Return (x, y) of the center of cell containing provided text 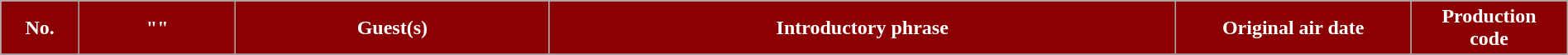
No. (40, 28)
Guest(s) (392, 28)
Production code (1489, 28)
"" (157, 28)
Introductory phrase (863, 28)
Original air date (1293, 28)
